Pinpoint the cell where the given text exists, returning its [X, Y] midpoint coordinate. 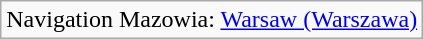
Navigation Mazowia: Warsaw (Warszawa) [212, 20]
